Output the [X, Y] coordinate of the center of the cell containing the given text.  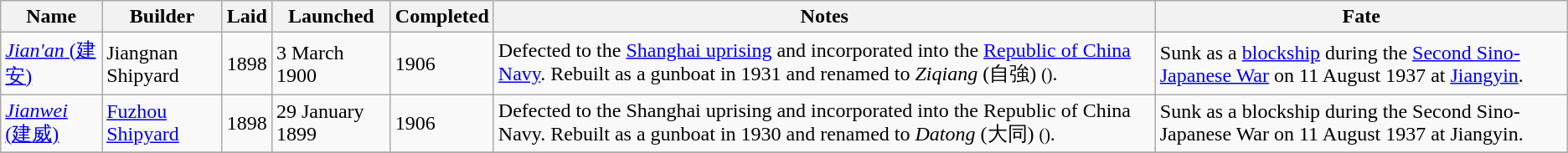
Defected to the Shanghai uprising and incorporated into the Republic of China Navy. Rebuilt as a gunboat in 1931 and renamed to Ziqiang (自強) (). [824, 64]
Fuzhou Shipyard [162, 124]
29 January 1899 [331, 124]
Jian'an (建安) [52, 64]
Jianwei (建威) [52, 124]
3 March 1900 [331, 64]
Defected to the Shanghai uprising and incorporated into the Republic of China Navy. Rebuilt as a gunboat in 1930 and renamed to Datong (大同) (). [824, 124]
Launched [331, 17]
Fate [1361, 17]
Jiangnan Shipyard [162, 64]
Name [52, 17]
Notes [824, 17]
Completed [442, 17]
Builder [162, 17]
Laid [246, 17]
